Determine the [x, y] coordinate at the center of the cell enclosing the given text.  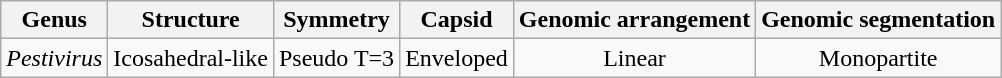
Genomic segmentation [878, 20]
Pestivirus [54, 58]
Capsid [457, 20]
Icosahedral-like [191, 58]
Enveloped [457, 58]
Linear [634, 58]
Genomic arrangement [634, 20]
Pseudo T=3 [336, 58]
Monopartite [878, 58]
Structure [191, 20]
Symmetry [336, 20]
Genus [54, 20]
